Detect which cell encompasses the target text, then output its (x, y) center coordinate. 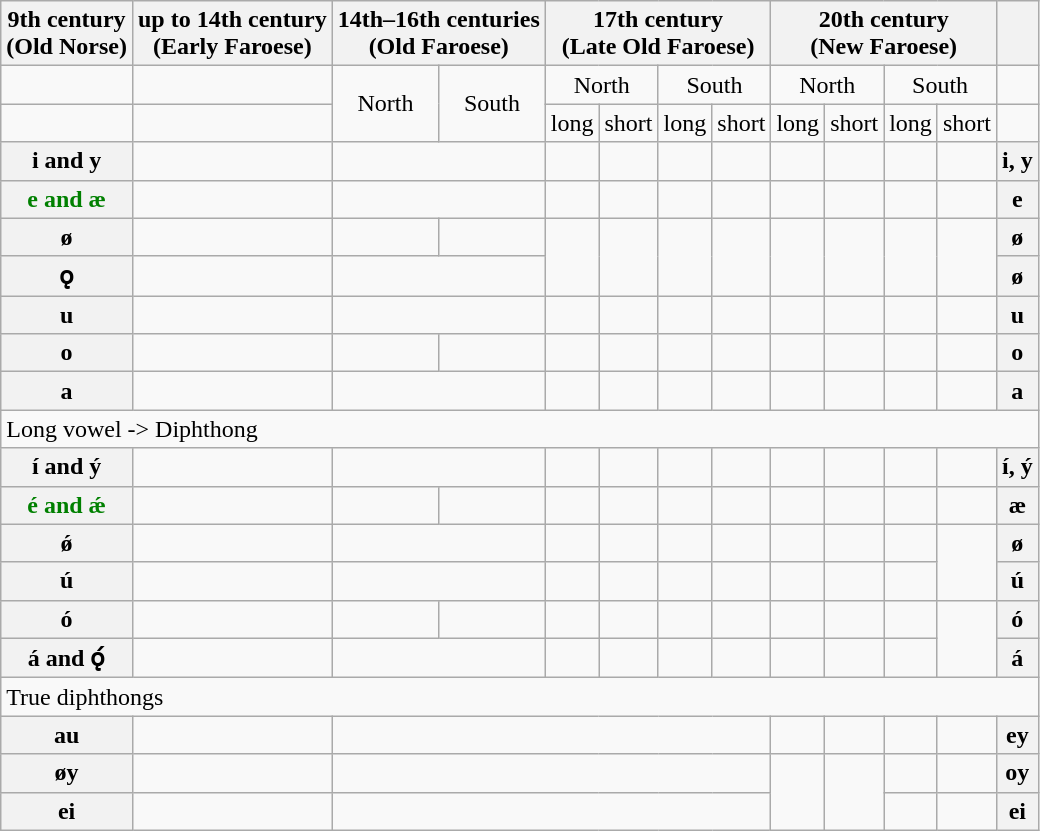
í, ý (1017, 467)
20th century(New Faroese) (884, 34)
í and ý (67, 467)
9th century(Old Norse) (67, 34)
æ (1017, 505)
i, y (1017, 161)
e and æ (67, 199)
oy (1017, 773)
øy (67, 773)
e (1017, 199)
ey (1017, 735)
Long vowel -> Diphthong (520, 429)
17th century(Late Old Faroese) (658, 34)
ǿ (67, 543)
i and y (67, 161)
á and ǫ́ (67, 658)
á (1017, 658)
True diphthongs (520, 697)
up to 14th century(Early Faroese) (232, 34)
au (67, 735)
ǫ (67, 276)
é and ǽ (67, 505)
14th–16th centuries(Old Faroese) (438, 34)
